Determine the (X, Y) coordinate at the center of the cell enclosing the given text.  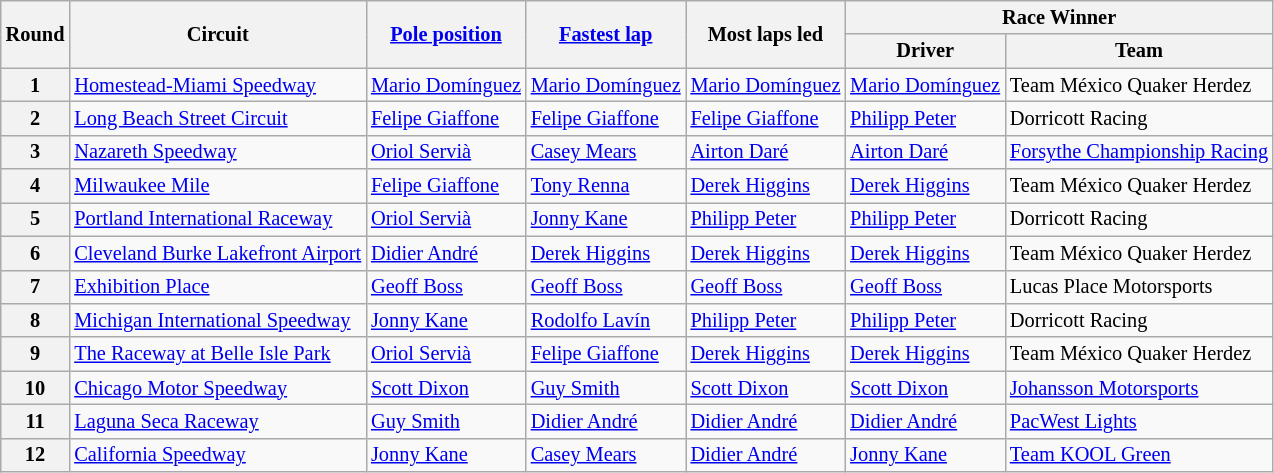
Fastest lap (606, 34)
1 (36, 85)
The Raceway at Belle Isle Park (218, 354)
10 (36, 388)
Tony Renna (606, 186)
11 (36, 421)
7 (36, 287)
12 (36, 455)
4 (36, 186)
Cleveland Burke Lakefront Airport (218, 253)
2 (36, 118)
Laguna Seca Raceway (218, 421)
Most laps led (766, 34)
Rodolfo Lavín (606, 320)
Round (36, 34)
Exhibition Place (218, 287)
Nazareth Speedway (218, 152)
8 (36, 320)
California Speedway (218, 455)
Milwaukee Mile (218, 186)
Driver (925, 51)
Portland International Raceway (218, 219)
Circuit (218, 34)
3 (36, 152)
Team (1139, 51)
Race Winner (1059, 17)
Johansson Motorsports (1139, 388)
5 (36, 219)
Long Beach Street Circuit (218, 118)
Homestead-Miami Speedway (218, 85)
PacWest Lights (1139, 421)
Team KOOL Green (1139, 455)
Chicago Motor Speedway (218, 388)
Michigan International Speedway (218, 320)
6 (36, 253)
Lucas Place Motorsports (1139, 287)
Forsythe Championship Racing (1139, 152)
Pole position (446, 34)
9 (36, 354)
